Return (x, y) of the center of cell containing provided text 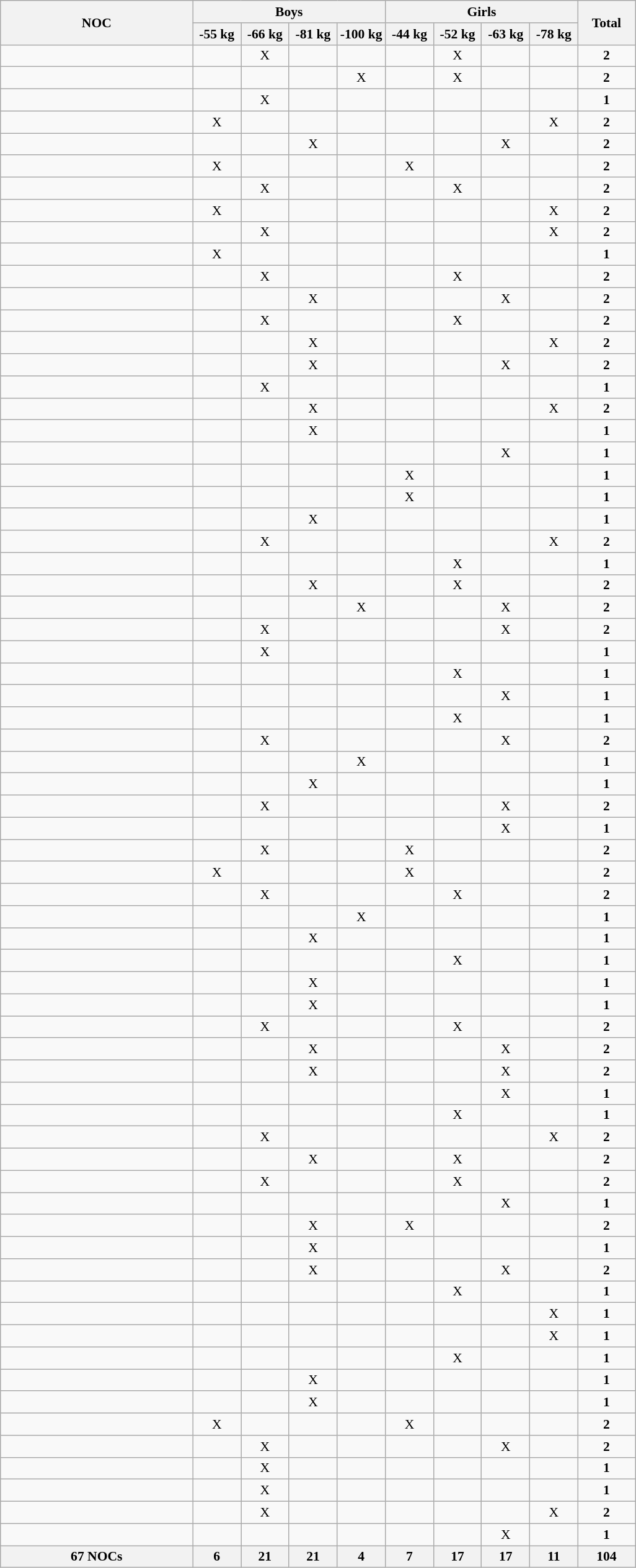
-55 kg (217, 34)
-63 kg (506, 34)
-44 kg (410, 34)
11 (554, 1557)
-52 kg (457, 34)
-81 kg (313, 34)
Total (606, 22)
-78 kg (554, 34)
6 (217, 1557)
7 (410, 1557)
-100 kg (361, 34)
Boys (289, 12)
-66 kg (265, 34)
4 (361, 1557)
67 NOCs (97, 1557)
NOC (97, 22)
Girls (482, 12)
104 (606, 1557)
